Capture the cell that displays the provided text and extract its [x, y] central coordinate. 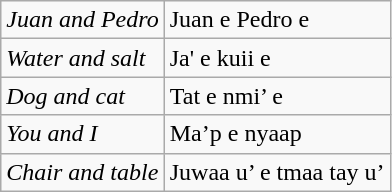
Juwaa u’ e tmaa tay u’ [277, 172]
Water and salt [82, 58]
Tat e nmi’ e [277, 96]
Dog and cat [82, 96]
Ja' e kuii e [277, 58]
Juan and Pedro [82, 20]
Chair and table [82, 172]
Ma’p e nyaap [277, 134]
Juan e Pedro e [277, 20]
You and I [82, 134]
